Pinpoint the cell where the given text exists, returning its [x, y] midpoint coordinate. 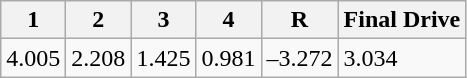
2.208 [98, 58]
4.005 [34, 58]
3.034 [402, 58]
3 [164, 20]
Final Drive [402, 20]
–3.272 [300, 58]
4 [228, 20]
2 [98, 20]
R [300, 20]
1 [34, 20]
0.981 [228, 58]
1.425 [164, 58]
